Identify which cell holds the provided text, then report its (x, y) central coordinate. 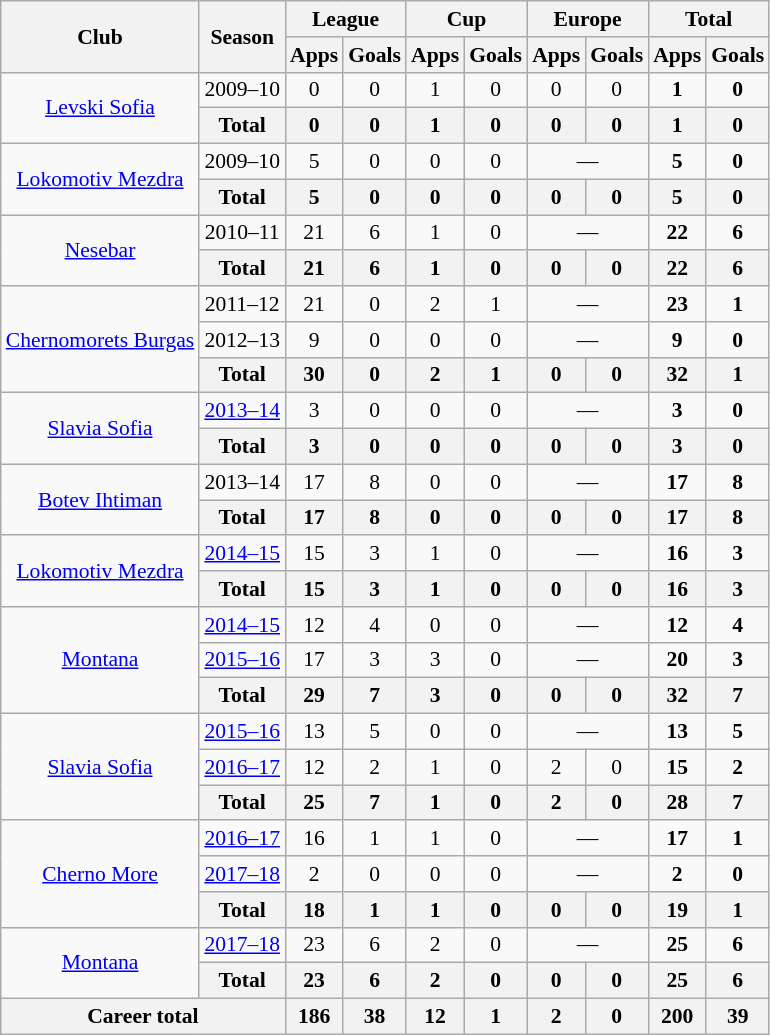
29 (314, 696)
28 (677, 803)
League (346, 19)
200 (677, 1017)
2012–13 (242, 340)
Club (100, 36)
Europe (588, 19)
18 (314, 910)
Botev Ihtiman (100, 500)
Levski Sofia (100, 108)
2010–11 (242, 233)
Cup (466, 19)
Chernomorets Burgas (100, 340)
30 (314, 375)
20 (677, 660)
19 (677, 910)
Season (242, 36)
39 (738, 1017)
Cherno More (100, 874)
Career total (143, 1017)
38 (374, 1017)
Nesebar (100, 250)
186 (314, 1017)
2011–12 (242, 304)
